Return [x, y] of the center of cell containing provided text 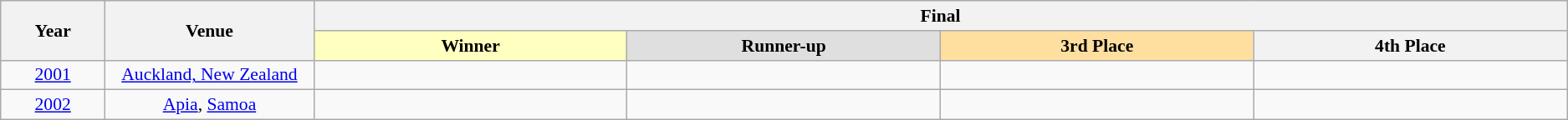
Venue [210, 30]
Year [54, 30]
Final [940, 16]
Apia, Samoa [210, 105]
Runner-up [784, 46]
3rd Place [1097, 46]
2001 [54, 75]
Auckland, New Zealand [210, 75]
4th Place [1410, 46]
2002 [54, 105]
Winner [470, 46]
